Scan for the cell matching the given text and deliver its [X, Y] coordinate at center. 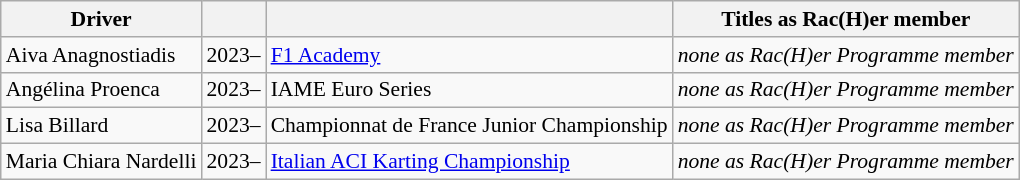
Lisa Billard [102, 126]
Maria Chiara Nardelli [102, 162]
Championnat de France Junior Championship [470, 126]
F1 Academy [470, 55]
IAME Euro Series [470, 90]
Aiva Anagnostiadis [102, 55]
Italian ACI Karting Championship [470, 162]
Titles as Rac(H)er member [846, 19]
Angélina Proenca [102, 90]
Driver [102, 19]
